Locate the cell with the specified text and output its (X, Y) center coordinate. 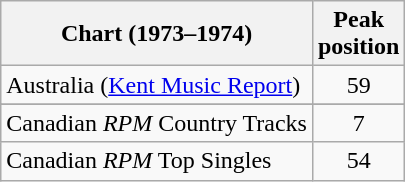
54 (358, 161)
7 (358, 123)
Chart (1973–1974) (157, 34)
Peakposition (358, 34)
Canadian RPM Top Singles (157, 161)
59 (358, 85)
Canadian RPM Country Tracks (157, 123)
Australia (Kent Music Report) (157, 85)
